From the cell containing the given text, extract its center point as [X, Y] coordinate. 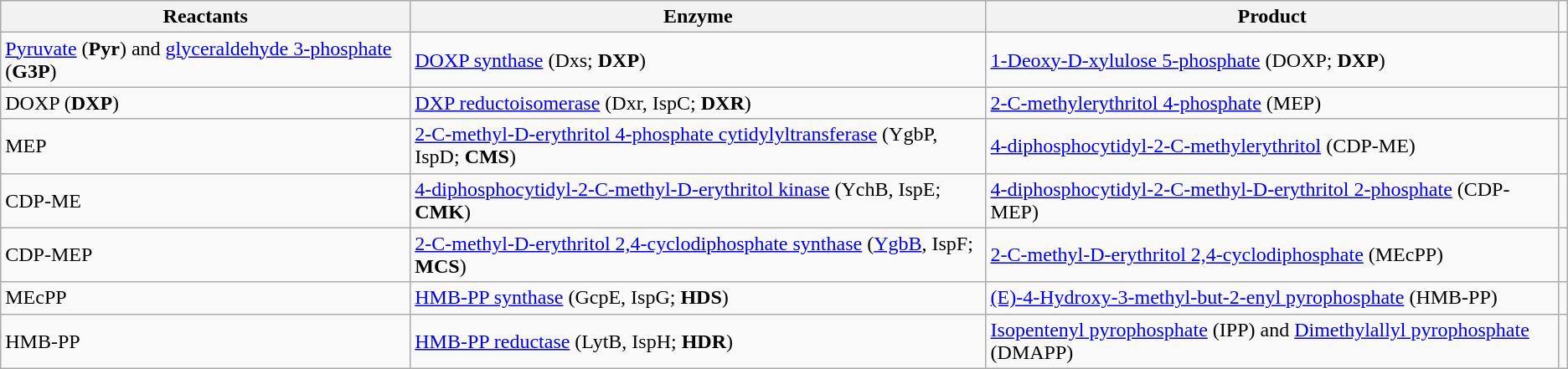
DOXP (DXP) [206, 103]
Reactants [206, 17]
2-C-methyl-D-erythritol 4-phosphate cytidylyltransferase (YgbP, IspD; CMS) [699, 146]
Isopentenyl pyrophosphate (IPP) and Dimethylallyl pyrophosphate (DMAPP) [1271, 341]
2-C-methyl-D-erythritol 2,4-cyclodiphosphate synthase (YgbB, IspF; MCS) [699, 254]
Enzyme [699, 17]
2-C-methyl-D-erythritol 2,4-cyclodiphosphate (MEcPP) [1271, 254]
(E)-4-Hydroxy-3-methyl-but-2-enyl pyrophosphate (HMB-PP) [1271, 298]
DOXP synthase (Dxs; DXP) [699, 60]
MEP [206, 146]
4-diphosphocytidyl-2-C-methyl-D-erythritol 2-phosphate (CDP-MEP) [1271, 201]
CDP-MEP [206, 254]
CDP-ME [206, 201]
HMB-PP synthase (GcpE, IspG; HDS) [699, 298]
1-Deoxy-D-xylulose 5-phosphate (DOXP; DXP) [1271, 60]
MEcPP [206, 298]
Product [1271, 17]
HMB-PP [206, 341]
2-C-methylerythritol 4-phosphate (MEP) [1271, 103]
DXP reductoisomerase (Dxr, IspC; DXR) [699, 103]
Pyruvate (Pyr) and glyceraldehyde 3-phosphate (G3P) [206, 60]
HMB-PP reductase (LytB, IspH; HDR) [699, 341]
4-diphosphocytidyl-2-C-methylerythritol (CDP-ME) [1271, 146]
4-diphosphocytidyl-2-C-methyl-D-erythritol kinase (YchB, IspE; CMK) [699, 201]
